Capture the cell that displays the provided text and extract its (X, Y) central coordinate. 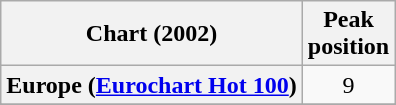
Peakposition (348, 34)
Europe (Eurochart Hot 100) (152, 85)
Chart (2002) (152, 34)
9 (348, 85)
